Extract the (X, Y) coordinate from the center of the cell holding the provided text.  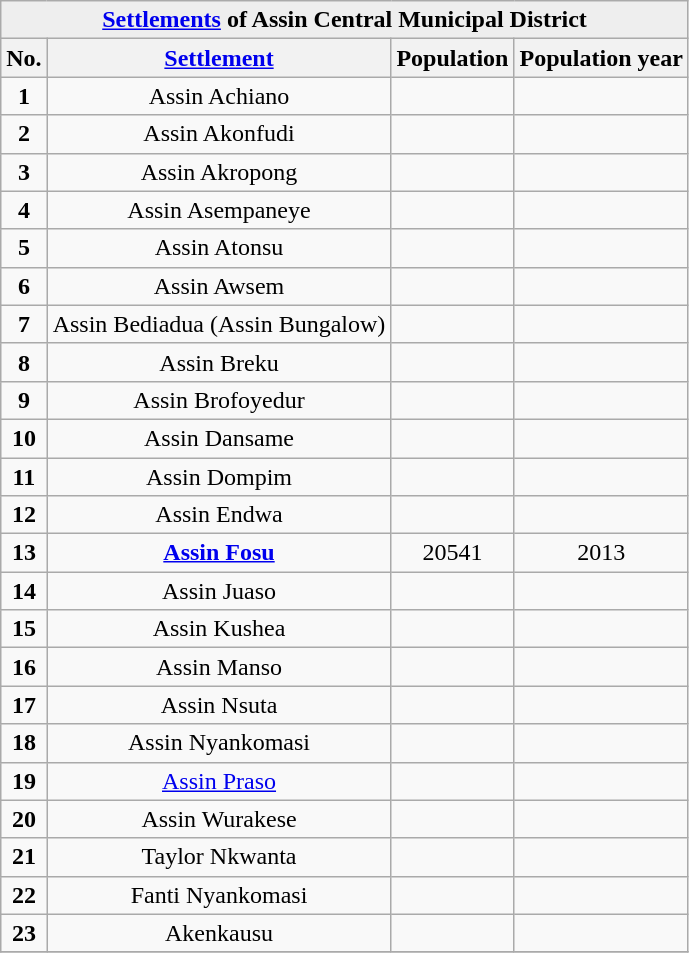
23 (24, 933)
Assin Nyankomasi (219, 743)
Assin Kushea (219, 629)
7 (24, 324)
Assin Dompim (219, 477)
10 (24, 438)
Assin Awsem (219, 286)
Assin Brofoyedur (219, 400)
Assin Nsuta (219, 705)
21 (24, 857)
Assin Atonsu (219, 248)
Assin Endwa (219, 515)
9 (24, 400)
Assin Dansame (219, 438)
2013 (601, 553)
Assin Akonfudi (219, 134)
2 (24, 134)
1 (24, 96)
15 (24, 629)
No. (24, 58)
Settlements of Assin Central Municipal District (345, 20)
Fanti Nyankomasi (219, 895)
17 (24, 705)
20541 (452, 553)
Population (452, 58)
11 (24, 477)
Assin Breku (219, 362)
4 (24, 210)
Taylor Nkwanta (219, 857)
Assin Akropong (219, 172)
Assin Fosu (219, 553)
Assin Bediadua (Assin Bungalow) (219, 324)
12 (24, 515)
6 (24, 286)
3 (24, 172)
Assin Asempaneye (219, 210)
Assin Wurakese (219, 819)
Settlement (219, 58)
20 (24, 819)
Akenkausu (219, 933)
13 (24, 553)
22 (24, 895)
Assin Praso (219, 781)
19 (24, 781)
18 (24, 743)
14 (24, 591)
Assin Manso (219, 667)
5 (24, 248)
Assin Achiano (219, 96)
Assin Juaso (219, 591)
8 (24, 362)
Population year (601, 58)
16 (24, 667)
